Capture the cell that displays the provided text and extract its (x, y) central coordinate. 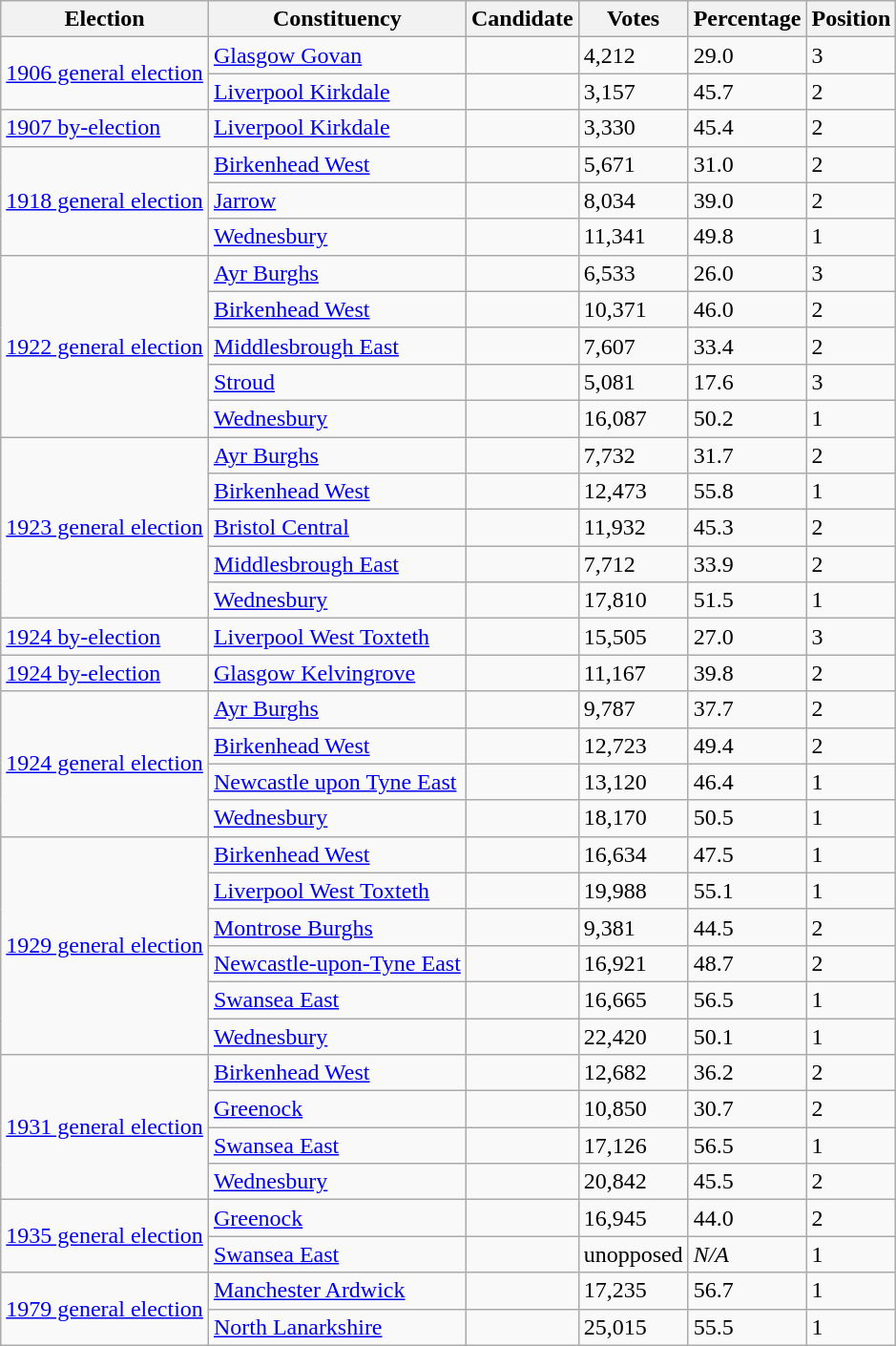
N/A (747, 1254)
3,157 (634, 92)
17,126 (634, 1146)
4,212 (634, 55)
Newcastle-upon-Tyne East (337, 963)
33.4 (747, 346)
44.5 (747, 927)
3,330 (634, 128)
Constituency (337, 19)
North Lanarkshire (337, 1327)
46.4 (747, 782)
15,505 (634, 637)
17,235 (634, 1291)
48.7 (747, 963)
Manchester Ardwick (337, 1291)
51.5 (747, 600)
7,732 (634, 455)
1931 general election (105, 1127)
1923 general election (105, 528)
16,665 (634, 999)
12,723 (634, 746)
9,787 (634, 709)
30.7 (747, 1109)
45.4 (747, 128)
1935 general election (105, 1236)
22,420 (634, 1036)
31.7 (747, 455)
11,341 (634, 237)
12,473 (634, 492)
17,810 (634, 600)
31.0 (747, 164)
39.8 (747, 673)
Montrose Burghs (337, 927)
46.0 (747, 309)
13,120 (634, 782)
1929 general election (105, 945)
unopposed (634, 1254)
Votes (634, 19)
26.0 (747, 273)
1906 general election (105, 74)
Newcastle upon Tyne East (337, 782)
8,034 (634, 200)
Election (105, 19)
55.5 (747, 1327)
7,607 (634, 346)
Bristol Central (337, 528)
12,682 (634, 1073)
45.5 (747, 1182)
9,381 (634, 927)
5,671 (634, 164)
6,533 (634, 273)
Glasgow Kelvingrove (337, 673)
27.0 (747, 637)
50.2 (747, 418)
55.1 (747, 891)
16,945 (634, 1218)
1979 general election (105, 1309)
47.5 (747, 854)
36.2 (747, 1073)
33.9 (747, 564)
Position (851, 19)
55.8 (747, 492)
39.0 (747, 200)
11,167 (634, 673)
17.6 (747, 382)
Percentage (747, 19)
29.0 (747, 55)
5,081 (634, 382)
56.7 (747, 1291)
Candidate (522, 19)
45.7 (747, 92)
19,988 (634, 891)
45.3 (747, 528)
16,634 (634, 854)
16,921 (634, 963)
11,932 (634, 528)
49.8 (747, 237)
Glasgow Govan (337, 55)
16,087 (634, 418)
1907 by-election (105, 128)
Jarrow (337, 200)
37.7 (747, 709)
7,712 (634, 564)
1924 general election (105, 764)
50.1 (747, 1036)
25,015 (634, 1327)
44.0 (747, 1218)
18,170 (634, 818)
1922 general election (105, 346)
50.5 (747, 818)
20,842 (634, 1182)
Stroud (337, 382)
10,371 (634, 309)
10,850 (634, 1109)
49.4 (747, 746)
1918 general election (105, 200)
